Locate the cell with the specified text and output its [x, y] center coordinate. 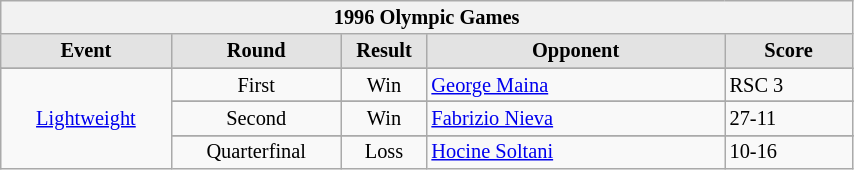
Lightweight [86, 118]
Opponent [576, 51]
Quarterfinal [256, 152]
Fabrizio Nieva [576, 118]
George Maina [576, 85]
RSC 3 [789, 85]
Result [384, 51]
Event [86, 51]
Round [256, 51]
27-11 [789, 118]
Score [789, 51]
10-16 [789, 152]
Second [256, 118]
Loss [384, 152]
1996 Olympic Games [427, 17]
First [256, 85]
Hocine Soltani [576, 152]
